Extract the (x, y) coordinate from the center of the cell holding the provided text.  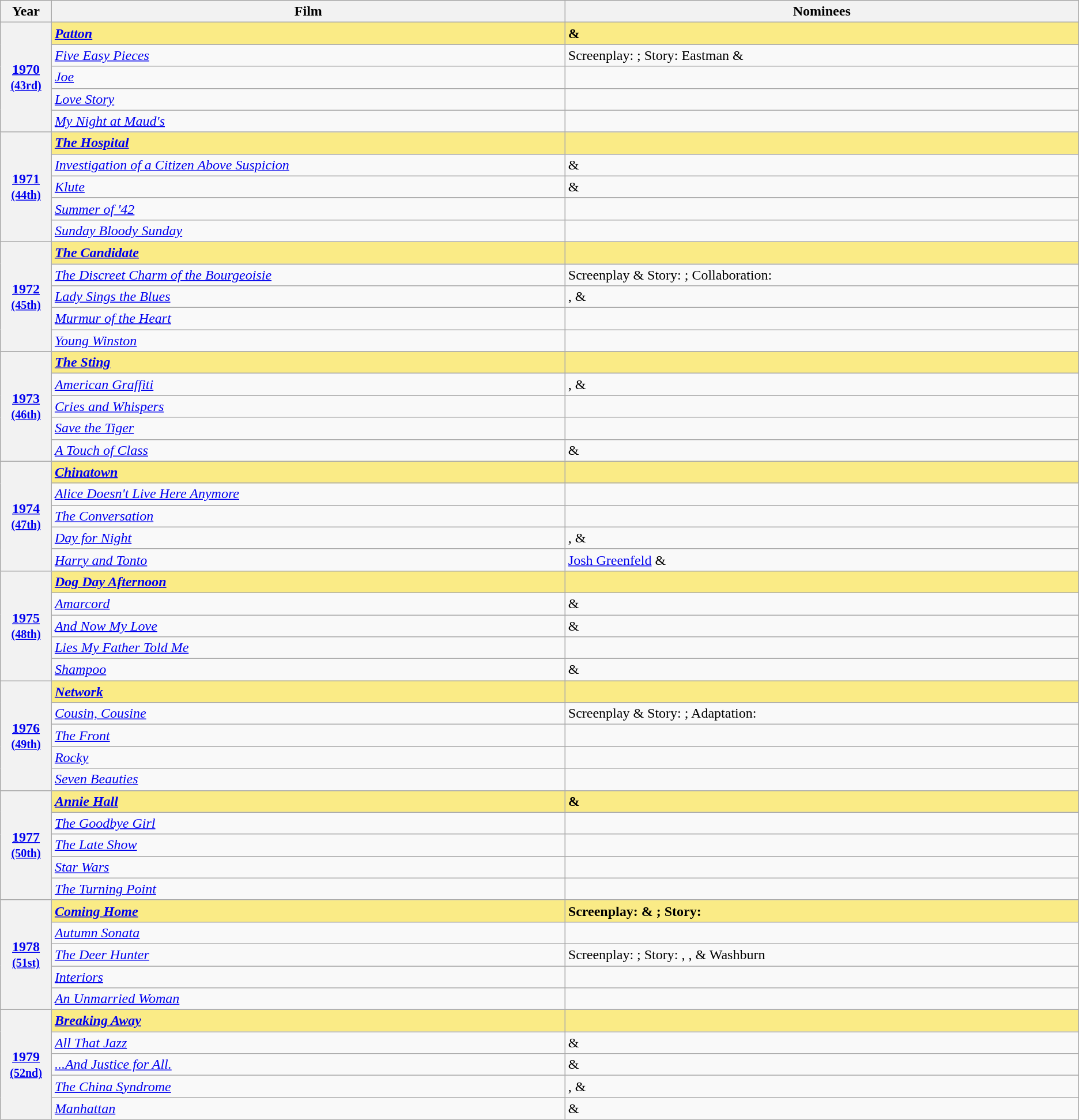
1971(44th) (27, 187)
Young Winston (308, 341)
Screenplay: & ; Story: (822, 911)
Harry and Tonto (308, 560)
1979(52nd) (27, 1065)
Love Story (308, 99)
1974(47th) (27, 516)
And Now My Love (308, 625)
Investigation of a Citizen Above Suspicion (308, 165)
The Deer Hunter (308, 955)
American Graffiti (308, 384)
Amarcord (308, 604)
Patton (308, 33)
Year (27, 12)
Interiors (308, 977)
A Touch of Class (308, 450)
Cousin, Cousine (308, 714)
All That Jazz (308, 1043)
The Goodbye Girl (308, 823)
1972(45th) (27, 296)
Screenplay: ; Story: Eastman & (822, 55)
Screenplay: ; Story: , , & Washburn (822, 955)
1975(48th) (27, 625)
1973(46th) (27, 406)
Day for Night (308, 538)
The Turning Point (308, 889)
Screenplay & Story: ; Adaptation: (822, 714)
Autumn Sonata (308, 933)
Lady Sings the Blues (308, 297)
1976(49th) (27, 736)
Murmur of the Heart (308, 319)
Film (308, 12)
The Discreet Charm of the Bourgeoisie (308, 275)
Alice Doesn't Live Here Anymore (308, 494)
Seven Beauties (308, 779)
Klute (308, 187)
The Sting (308, 363)
My Night at Maud's (308, 121)
The Late Show (308, 845)
The Hospital (308, 143)
Josh Greenfeld & (822, 560)
Sunday Bloody Sunday (308, 231)
An Unmarried Woman (308, 999)
Annie Hall (308, 801)
The Candidate (308, 252)
The Conversation (308, 516)
Network (308, 692)
Lies My Father Told Me (308, 648)
Rocky (308, 757)
Star Wars (308, 867)
...And Justice for All. (308, 1065)
Joe (308, 77)
Cries and Whispers (308, 406)
Shampoo (308, 670)
Dog Day Afternoon (308, 582)
Save the Tiger (308, 428)
Coming Home (308, 911)
Manhattan (308, 1108)
1977(50th) (27, 845)
Nominees (822, 12)
Summer of '42 (308, 209)
Five Easy Pieces (308, 55)
Chinatown (308, 472)
1970(43rd) (27, 77)
The Front (308, 736)
Breaking Away (308, 1021)
1978(51st) (27, 955)
The China Syndrome (308, 1087)
Screenplay & Story: ; Collaboration: (822, 275)
